For the text-containing cell, return its midpoint in (X, Y) coordinate format. 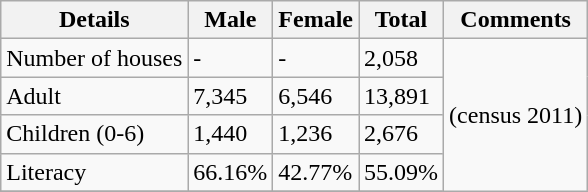
Male (230, 20)
Total (402, 20)
Children (0-6) (94, 134)
Female (316, 20)
55.09% (402, 172)
Comments (516, 20)
66.16% (230, 172)
13,891 (402, 96)
42.77% (316, 172)
Literacy (94, 172)
Adult (94, 96)
1,440 (230, 134)
1,236 (316, 134)
Details (94, 20)
(census 2011) (516, 115)
7,345 (230, 96)
2,058 (402, 58)
Number of houses (94, 58)
2,676 (402, 134)
6,546 (316, 96)
